Output the [X, Y] coordinate of the center of the cell containing the given text.  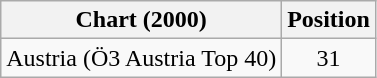
Chart (2000) [142, 20]
Austria (Ö3 Austria Top 40) [142, 58]
Position [329, 20]
31 [329, 58]
